Capture the cell that displays the provided text and extract its [X, Y] central coordinate. 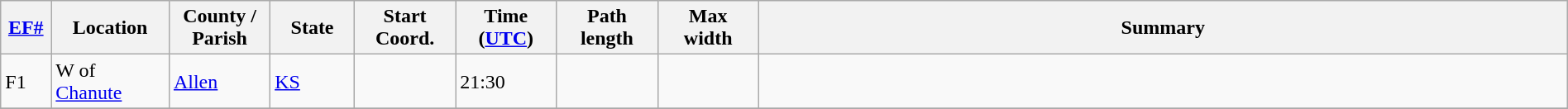
Time (UTC) [506, 28]
KS [313, 81]
Path length [607, 28]
F1 [26, 81]
State [313, 28]
W of Chanute [111, 81]
EF# [26, 28]
Summary [1163, 28]
Location [111, 28]
County / Parish [219, 28]
21:30 [506, 81]
Max width [708, 28]
Allen [219, 81]
Start Coord. [404, 28]
